Return the [X, Y] coordinate for the center point of the cell that contains the specified text.  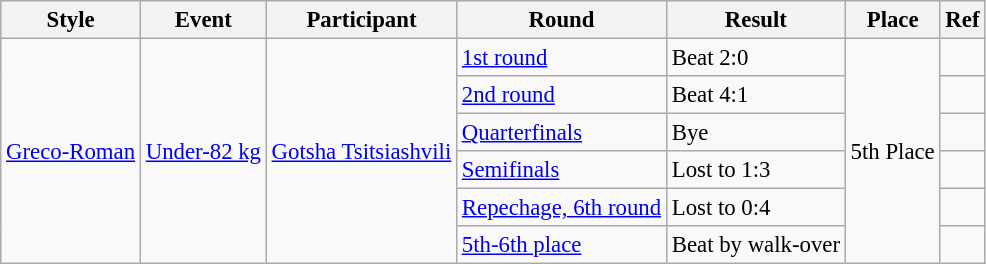
Repechage, 6th round [562, 208]
Event [203, 20]
Quarterfinals [562, 133]
5th-6th place [562, 245]
Style [71, 20]
Beat by walk-over [756, 245]
Semifinals [562, 170]
Beat 4:1 [756, 95]
Beat 2:0 [756, 58]
1st round [562, 58]
Participant [361, 20]
Ref [962, 20]
Result [756, 20]
Lost to 1:3 [756, 170]
Lost to 0:4 [756, 208]
Place [892, 20]
2nd round [562, 95]
Round [562, 20]
Bye [756, 133]
